Scan for the cell matching the given text and deliver its [X, Y] coordinate at center. 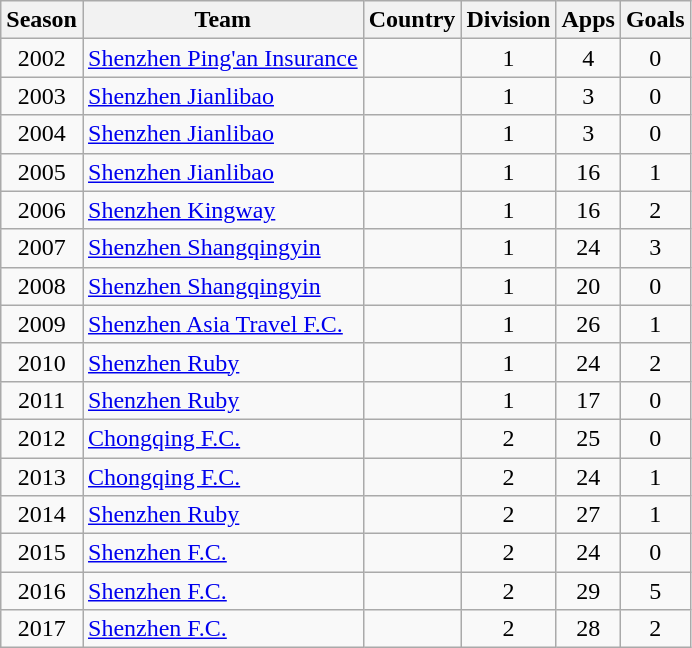
Apps [588, 20]
29 [588, 591]
2002 [42, 58]
Goals [655, 20]
Shenzhen Asia Travel F.C. [222, 324]
Shenzhen Ping'an Insurance [222, 58]
2014 [42, 515]
Country [412, 20]
2008 [42, 286]
2010 [42, 362]
2006 [42, 210]
2016 [42, 591]
2009 [42, 324]
20 [588, 286]
5 [655, 591]
2004 [42, 134]
Season [42, 20]
2013 [42, 477]
28 [588, 629]
2005 [42, 172]
2007 [42, 248]
Shenzhen Kingway [222, 210]
26 [588, 324]
2017 [42, 629]
Team [222, 20]
27 [588, 515]
17 [588, 400]
4 [588, 58]
2003 [42, 96]
2015 [42, 553]
2012 [42, 438]
2011 [42, 400]
Division [508, 20]
25 [588, 438]
